Detect which cell encompasses the target text, then output its (x, y) center coordinate. 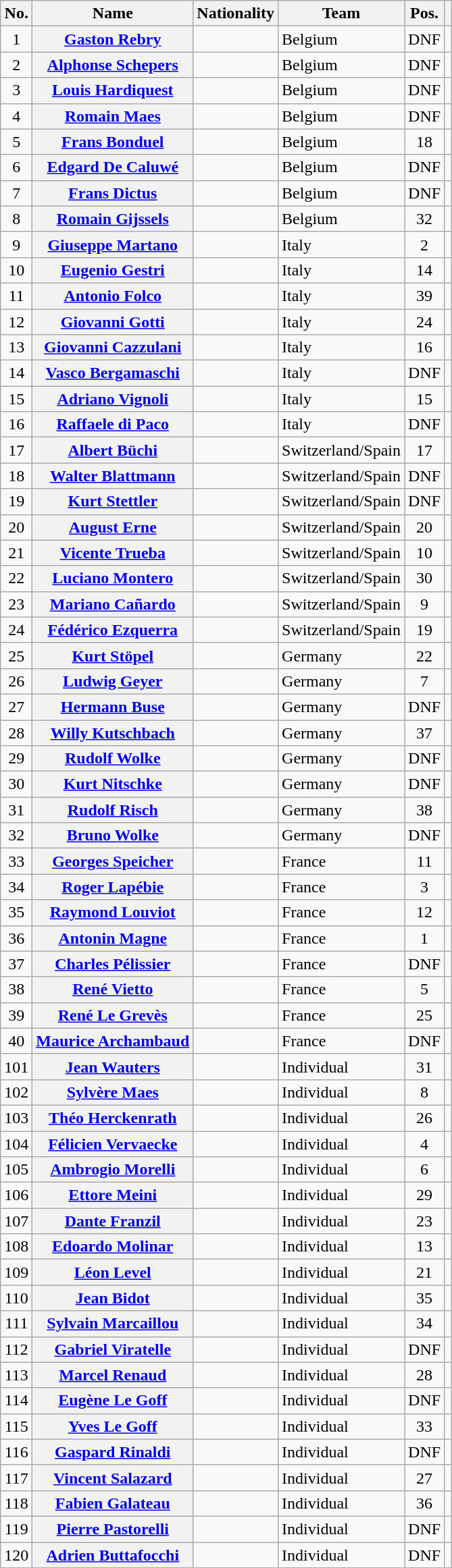
Luciano Montero (113, 578)
40 (16, 1041)
Raymond Louviot (113, 913)
August Erne (113, 527)
Léon Level (113, 1272)
104 (16, 1144)
Kurt Nitschke (113, 784)
Edgard De Caluwé (113, 167)
Yves Le Goff (113, 1426)
Pos. (424, 13)
Ludwig Geyer (113, 681)
Adrien Buttafocchi (113, 1555)
Team (342, 13)
103 (16, 1118)
Sylvain Marcaillou (113, 1324)
Gaspard Rinaldi (113, 1452)
Bruno Wolke (113, 836)
Vincent Salazard (113, 1478)
Giovanni Cazzulani (113, 348)
108 (16, 1247)
Georges Speicher (113, 861)
Félicien Vervaecke (113, 1144)
Ettore Meini (113, 1195)
110 (16, 1298)
Fédérico Ezquerra (113, 630)
Rudolf Risch (113, 810)
105 (16, 1170)
Eugenio Gestri (113, 270)
Ambrogio Morelli (113, 1170)
102 (16, 1092)
Nationality (236, 13)
Eugène Le Goff (113, 1401)
120 (16, 1555)
Name (113, 13)
119 (16, 1529)
106 (16, 1195)
Giovanni Gotti (113, 322)
Théo Herckenrath (113, 1118)
Mariano Cañardo (113, 604)
Antonio Folco (113, 296)
Fabien Galateau (113, 1503)
Albert Büchi (113, 450)
111 (16, 1324)
109 (16, 1272)
Vicente Trueba (113, 553)
René Le Grevès (113, 1015)
118 (16, 1503)
Giuseppe Martano (113, 244)
Marcel Renaud (113, 1375)
Adriano Vignoli (113, 399)
113 (16, 1375)
Maurice Archambaud (113, 1041)
117 (16, 1478)
Jean Bidot (113, 1298)
107 (16, 1221)
Antonin Magne (113, 938)
Romain Maes (113, 116)
Sylvère Maes (113, 1092)
Gaston Rebry (113, 39)
Kurt Stöpel (113, 655)
Walter Blattmann (113, 476)
Gabriel Viratelle (113, 1349)
René Vietto (113, 990)
Louis Hardiquest (113, 90)
Alphonse Schepers (113, 65)
Kurt Stettler (113, 502)
Frans Bonduel (113, 142)
Charles Pélissier (113, 964)
No. (16, 13)
Vasco Bergamaschi (113, 373)
Frans Dictus (113, 193)
112 (16, 1349)
Pierre Pastorelli (113, 1529)
Raffaele di Paco (113, 425)
Dante Franzil (113, 1221)
101 (16, 1066)
Edoardo Molinar (113, 1247)
114 (16, 1401)
116 (16, 1452)
Hermann Buse (113, 707)
Jean Wauters (113, 1066)
Rudolf Wolke (113, 759)
Willy Kutschbach (113, 732)
Roger Lapébie (113, 887)
Romain Gijssels (113, 219)
115 (16, 1426)
